Extract the (x, y) coordinate from the center of the cell holding the provided text.  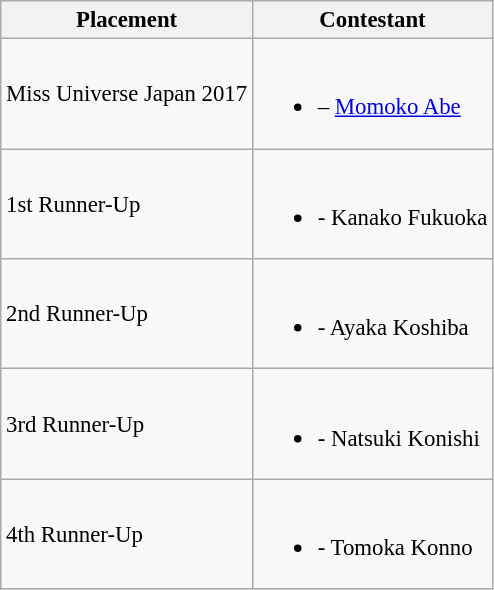
1st Runner-Up (127, 204)
– Momoko Abe (372, 94)
Placement (127, 20)
Miss Universe Japan 2017 (127, 94)
Contestant (372, 20)
4th Runner-Up (127, 534)
3rd Runner-Up (127, 424)
2nd Runner-Up (127, 314)
- Ayaka Koshiba (372, 314)
- Tomoka Konno (372, 534)
- Kanako Fukuoka (372, 204)
- Natsuki Konishi (372, 424)
